Extract the [X, Y] coordinate from the center of the cell holding the provided text.  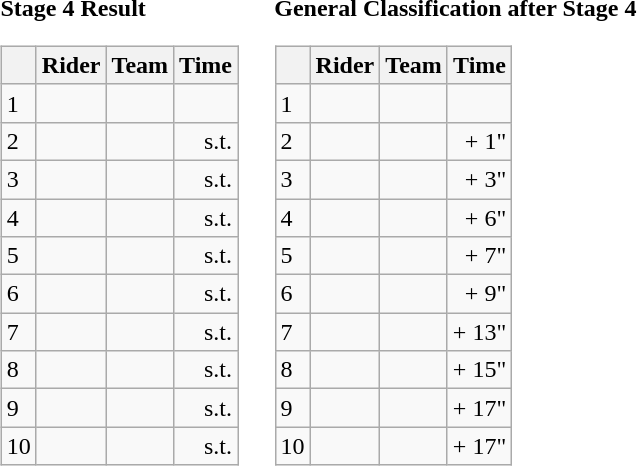
+ 9" [479, 294]
+ 13" [479, 332]
+ 7" [479, 256]
+ 15" [479, 370]
+ 6" [479, 217]
+ 1" [479, 141]
+ 3" [479, 179]
